For the text-containing cell, return its midpoint in (X, Y) coordinate format. 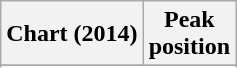
Chart (2014) (72, 34)
Peakposition (189, 34)
